Return [x, y] of the center of cell containing provided text 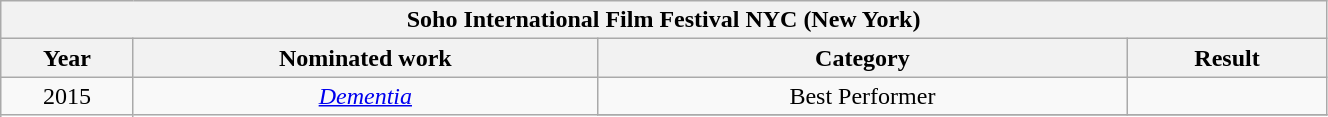
2015 [68, 96]
Soho International Film Festival NYC (New York) [664, 20]
Category [862, 58]
Best Performer [862, 96]
Dementia [365, 96]
Year [68, 58]
Result [1228, 58]
Nominated work [365, 58]
